Return the (X, Y) coordinate for the center point of the cell that contains the specified text.  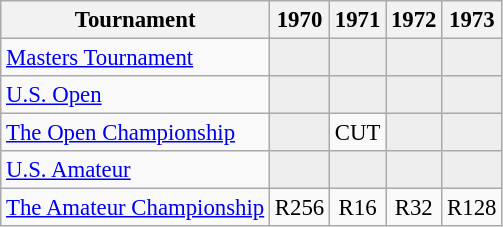
R16 (357, 208)
R32 (414, 208)
U.S. Open (136, 95)
Tournament (136, 20)
The Open Championship (136, 133)
R128 (472, 208)
1970 (300, 20)
1973 (472, 20)
CUT (357, 133)
R256 (300, 208)
1971 (357, 20)
1972 (414, 20)
The Amateur Championship (136, 208)
Masters Tournament (136, 58)
U.S. Amateur (136, 170)
